Return (X, Y) of the center of cell containing provided text 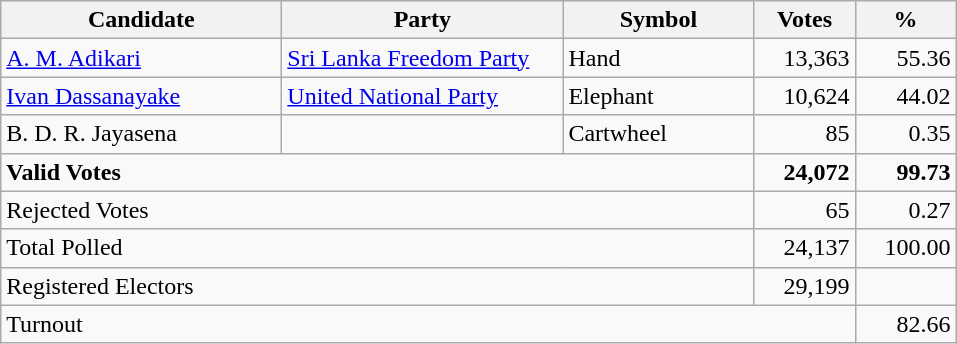
Sri Lanka Freedom Party (422, 58)
Ivan Dassanayake (142, 96)
10,624 (804, 96)
Turnout (428, 324)
24,072 (804, 172)
99.73 (906, 172)
85 (804, 134)
B. D. R. Jayasena (142, 134)
Total Polled (378, 248)
Symbol (658, 20)
100.00 (906, 248)
Party (422, 20)
Votes (804, 20)
Candidate (142, 20)
44.02 (906, 96)
Registered Electors (378, 286)
29,199 (804, 286)
% (906, 20)
Cartwheel (658, 134)
Valid Votes (378, 172)
24,137 (804, 248)
55.36 (906, 58)
0.35 (906, 134)
Rejected Votes (378, 210)
United National Party (422, 96)
A. M. Adikari (142, 58)
13,363 (804, 58)
82.66 (906, 324)
Hand (658, 58)
65 (804, 210)
Elephant (658, 96)
0.27 (906, 210)
